Extract the (x, y) coordinate from the center of the cell holding the provided text.  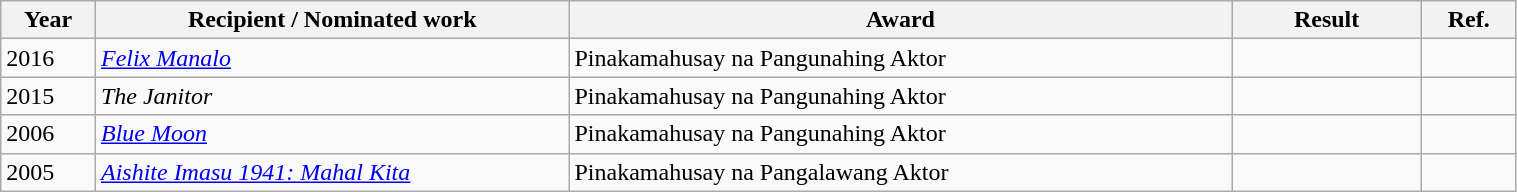
2006 (48, 134)
Blue Moon (332, 134)
Pinakamahusay na Pangalawang Aktor (900, 172)
Award (900, 20)
Aishite Imasu 1941: Mahal Kita (332, 172)
2016 (48, 58)
Result (1326, 20)
The Janitor (332, 96)
Felix Manalo (332, 58)
2005 (48, 172)
Recipient / Nominated work (332, 20)
2015 (48, 96)
Year (48, 20)
Ref. (1468, 20)
